Extract the (X, Y) coordinate from the center of the cell holding the provided text.  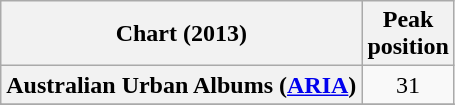
31 (408, 85)
Peakposition (408, 34)
Australian Urban Albums (ARIA) (182, 85)
Chart (2013) (182, 34)
